Extract the (x, y) coordinate from the center of the cell holding the provided text.  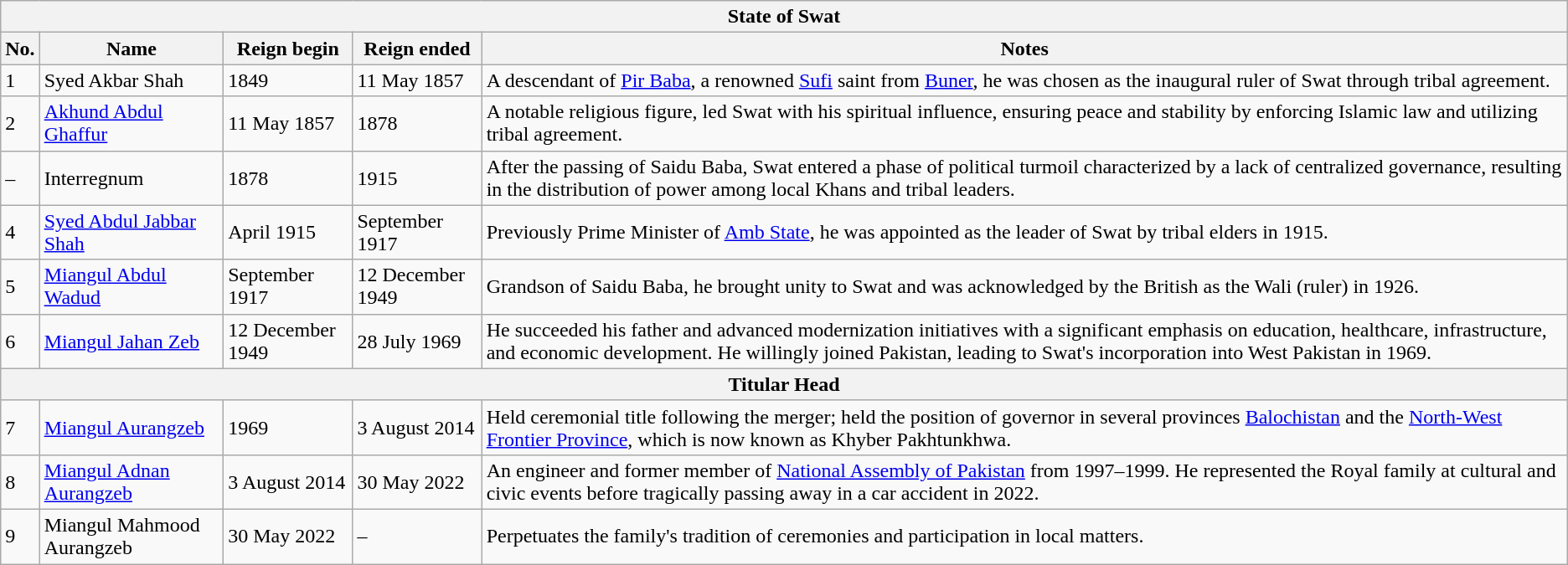
Interregnum (132, 177)
6 (20, 342)
Akhund Abdul Ghaffur (132, 124)
1 (20, 80)
9 (20, 536)
No. (20, 49)
April 1915 (288, 233)
Miangul Mahmood Aurangzeb (132, 536)
Name (132, 49)
Grandson of Saidu Baba, he brought unity to Swat and was acknowledged by the British as the Wali (ruler) in 1926. (1024, 286)
Reign begin (288, 49)
1849 (288, 80)
Miangul Aurangzeb (132, 427)
7 (20, 427)
Titular Head (784, 384)
Reign ended (417, 49)
28 July 1969 (417, 342)
4 (20, 233)
Perpetuates the family's tradition of ceremonies and participation in local matters. (1024, 536)
Miangul Jahan Zeb (132, 342)
Syed Abdul Jabbar Shah (132, 233)
1915 (417, 177)
8 (20, 482)
2 (20, 124)
A descendant of Pir Baba, a renowned Sufi saint from Buner, he was chosen as the inaugural ruler of Swat through tribal agreement. (1024, 80)
Miangul Abdul Wadud (132, 286)
5 (20, 286)
State of Swat (784, 17)
1969 (288, 427)
Previously Prime Minister of Amb State, he was appointed as the leader of Swat by tribal elders in 1915. (1024, 233)
Notes (1024, 49)
Syed Akbar Shah (132, 80)
Miangul Adnan Aurangzeb (132, 482)
